Extract the (X, Y) coordinate from the center of the cell holding the provided text.  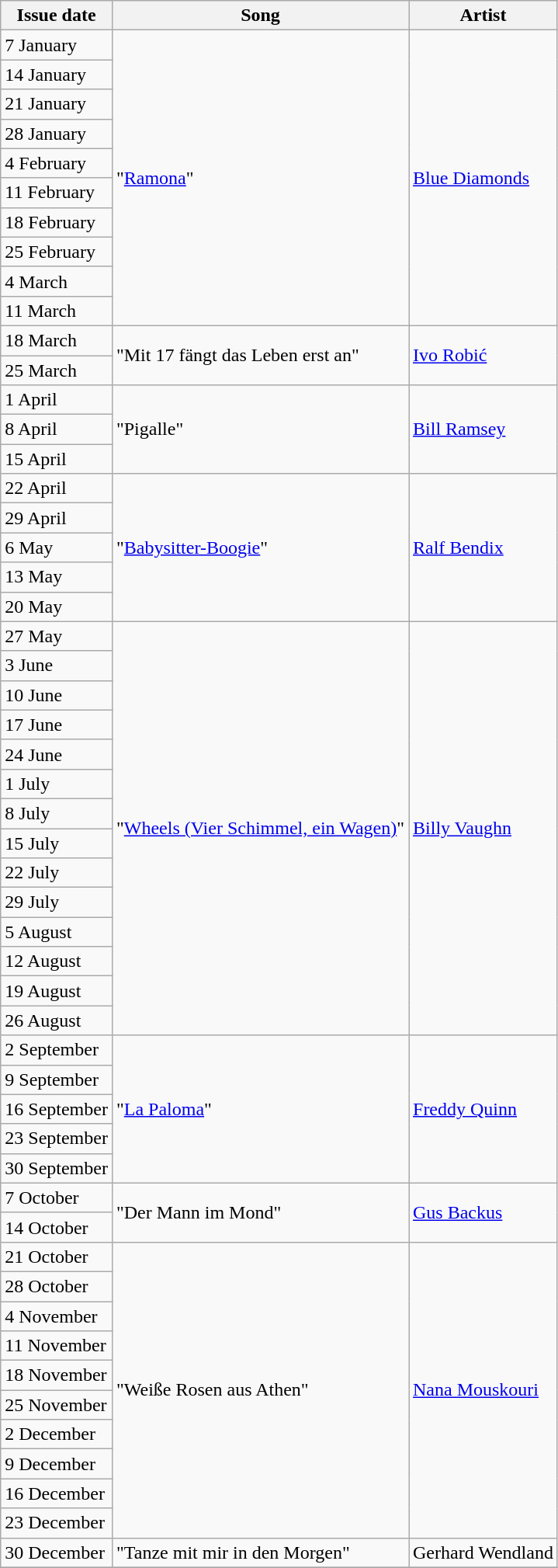
Ralf Bendix (483, 548)
15 July (57, 843)
Gus Backus (483, 1212)
Gerhard Wendland (483, 1552)
1 July (57, 784)
25 February (57, 252)
14 October (57, 1227)
30 December (57, 1552)
7 October (57, 1198)
22 July (57, 873)
22 April (57, 488)
21 January (57, 104)
Nana Mouskouri (483, 1390)
8 July (57, 813)
18 March (57, 340)
25 March (57, 370)
20 May (57, 607)
29 April (57, 518)
11 November (57, 1346)
1 April (57, 400)
"Wheels (Vier Schimmel, ein Wagen)" (260, 828)
21 October (57, 1257)
18 November (57, 1375)
4 March (57, 281)
12 August (57, 961)
14 January (57, 75)
Song (260, 16)
18 February (57, 222)
"Weiße Rosen aus Athen" (260, 1390)
2 December (57, 1434)
Artist (483, 16)
"Der Mann im Mond" (260, 1212)
11 February (57, 193)
23 December (57, 1523)
"Pigalle" (260, 429)
28 January (57, 134)
13 May (57, 577)
Ivo Robić (483, 355)
"Babysitter-Boogie" (260, 548)
"La Paloma" (260, 1109)
15 April (57, 459)
Bill Ramsey (483, 429)
"Mit 17 fängt das Leben erst an" (260, 355)
Freddy Quinn (483, 1109)
9 December (57, 1464)
11 March (57, 311)
25 November (57, 1405)
4 November (57, 1316)
5 August (57, 932)
8 April (57, 429)
30 September (57, 1168)
9 September (57, 1080)
10 June (57, 695)
3 June (57, 666)
Blue Diamonds (483, 179)
26 August (57, 1020)
19 August (57, 991)
Billy Vaughn (483, 828)
16 September (57, 1109)
"Tanze mit mir in den Morgen" (260, 1552)
17 June (57, 725)
29 July (57, 902)
Issue date (57, 16)
24 June (57, 754)
"Ramona" (260, 179)
7 January (57, 45)
2 September (57, 1050)
6 May (57, 548)
23 September (57, 1139)
27 May (57, 636)
16 December (57, 1493)
28 October (57, 1286)
4 February (57, 163)
